Capture the cell that displays the provided text and extract its [x, y] central coordinate. 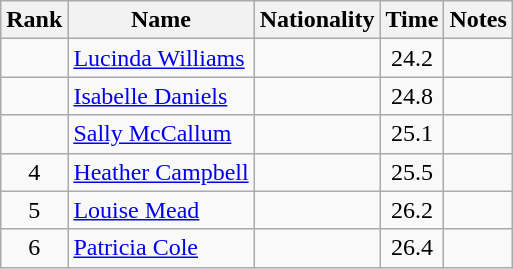
6 [34, 248]
25.5 [412, 172]
Notes [478, 20]
24.2 [412, 58]
5 [34, 210]
25.1 [412, 134]
Sally McCallum [161, 134]
Patricia Cole [161, 248]
Lucinda Williams [161, 58]
26.2 [412, 210]
Name [161, 20]
Heather Campbell [161, 172]
4 [34, 172]
24.8 [412, 96]
Isabelle Daniels [161, 96]
Time [412, 20]
Nationality [317, 20]
Rank [34, 20]
26.4 [412, 248]
Louise Mead [161, 210]
